Return the [x, y] coordinate for the center point of the cell that contains the specified text.  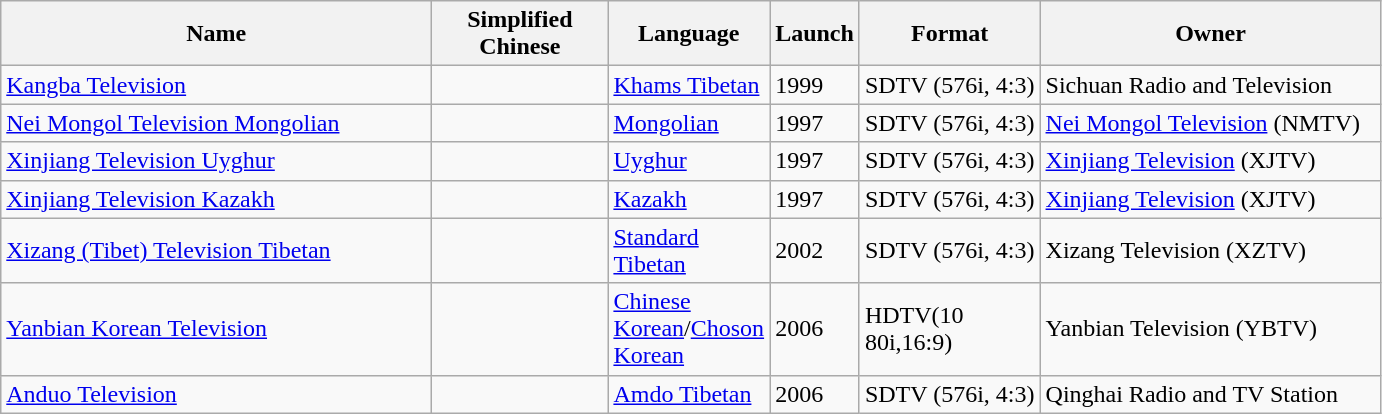
Nei Mongol Television (NMTV) [1210, 123]
2002 [815, 250]
Khams Tibetan [689, 85]
Uyghur [689, 161]
Anduo Television [216, 394]
Format [950, 34]
Sichuan Radio and Television [1210, 85]
Nei Mongol Television Mongolian [216, 123]
Kangba Television [216, 85]
Xinjiang Television Uyghur [216, 161]
Mongolian [689, 123]
Xinjiang Television Kazakh [216, 199]
Yanbian Korean Television [216, 329]
Name [216, 34]
Xizang (Tibet) Television Tibetan [216, 250]
Chinese Korean/Choson Korean [689, 329]
Qinghai Radio and TV Station [1210, 394]
Simplified Chinese [520, 34]
1999 [815, 85]
Yanbian Television (YBTV) [1210, 329]
HDTV(1080i,16:9) [950, 329]
Language [689, 34]
Amdo Tibetan [689, 394]
Owner [1210, 34]
Xizang Television (XZTV) [1210, 250]
Standard Tibetan [689, 250]
Launch [815, 34]
Kazakh [689, 199]
